Output the [x, y] coordinate of the center of the cell containing the given text.  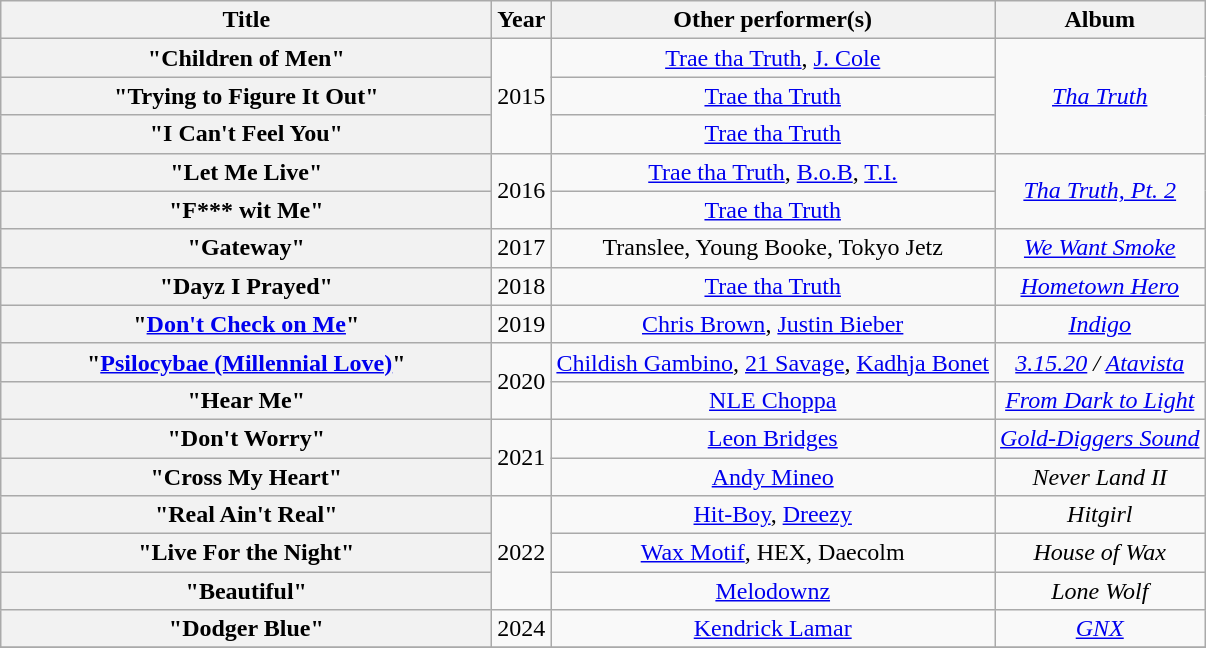
"Don't Check on Me" [246, 324]
2018 [522, 286]
Chris Brown, Justin Bieber [773, 324]
Leon Bridges [773, 438]
"Let Me Live" [246, 172]
Childish Gambino, 21 Savage, Kadhja Bonet [773, 362]
From Dark to Light [1100, 400]
"Real Ain't Real" [246, 515]
Melodownz [773, 591]
Translee, Young Booke, Tokyo Jetz [773, 248]
2020 [522, 381]
"Cross My Heart" [246, 477]
Hit-Boy, Dreezy [773, 515]
Lone Wolf [1100, 591]
2015 [522, 96]
"Dayz I Prayed" [246, 286]
"I Can't Feel You" [246, 134]
2021 [522, 457]
2022 [522, 553]
3.15.20 / Atavista [1100, 362]
Tha Truth, Pt. 2 [1100, 191]
"Live For the Night" [246, 553]
Other performer(s) [773, 20]
"Trying to Figure It Out" [246, 96]
We Want Smoke [1100, 248]
Andy Mineo [773, 477]
Wax Motif, HEX, Daecolm [773, 553]
Hitgirl [1100, 515]
Kendrick Lamar [773, 629]
Tha Truth [1100, 96]
House of Wax [1100, 553]
"Gateway" [246, 248]
"Children of Men" [246, 58]
2019 [522, 324]
Trae tha Truth, J. Cole [773, 58]
Gold-Diggers Sound [1100, 438]
Trae tha Truth, B.o.B, T.I. [773, 172]
"Psilocybae (Millennial Love)" [246, 362]
"Beautiful" [246, 591]
Never Land II [1100, 477]
2024 [522, 629]
Hometown Hero [1100, 286]
"Don't Worry" [246, 438]
Title [246, 20]
2016 [522, 191]
NLE Choppa [773, 400]
"F*** wit Me" [246, 210]
"Dodger Blue" [246, 629]
Indigo [1100, 324]
Year [522, 20]
Album [1100, 20]
"Hear Me" [246, 400]
GNX [1100, 629]
2017 [522, 248]
